Find where the given text appears and provide that cell's center as [X, Y] coordinate. 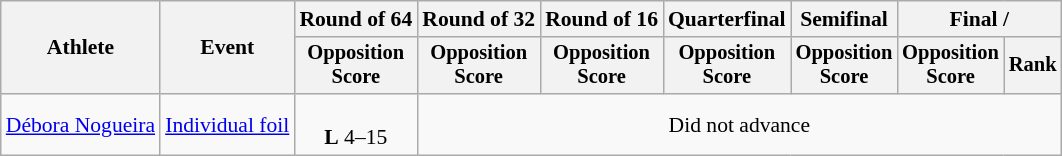
L 4–15 [356, 124]
Débora Nogueira [80, 124]
Round of 32 [478, 19]
Final / [979, 19]
Rank [1033, 66]
Semifinal [844, 19]
Round of 64 [356, 19]
Athlete [80, 48]
Quarterfinal [727, 19]
Did not advance [739, 124]
Event [227, 48]
Individual foil [227, 124]
Round of 16 [602, 19]
